Return the [X, Y] coordinate for the center point of the cell that contains the specified text.  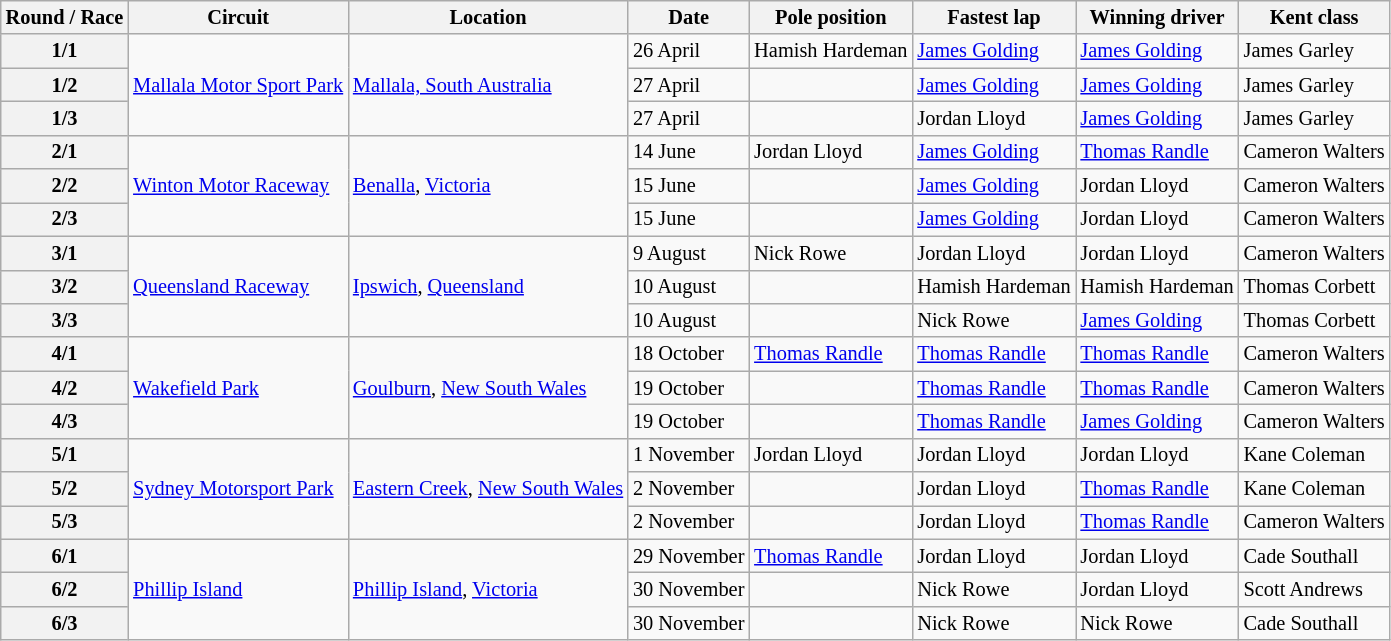
1/2 [65, 85]
3/3 [65, 320]
6/3 [65, 623]
Scott Andrews [1314, 589]
26 April [688, 51]
Circuit [238, 17]
Ipswich, Queensland [488, 286]
Pole position [830, 17]
1 November [688, 455]
18 October [688, 354]
4/3 [65, 421]
Kent class [1314, 17]
Winning driver [1158, 17]
Location [488, 17]
Goulburn, New South Wales [488, 388]
1/1 [65, 51]
Phillip Island [238, 590]
4/1 [65, 354]
Date [688, 17]
5/3 [65, 522]
Round / Race [65, 17]
Sydney Motorsport Park [238, 488]
29 November [688, 556]
Eastern Creek, New South Wales [488, 488]
Mallala, South Australia [488, 84]
6/1 [65, 556]
5/2 [65, 489]
Fastest lap [994, 17]
Winton Motor Raceway [238, 186]
Queensland Raceway [238, 286]
Phillip Island, Victoria [488, 590]
9 August [688, 253]
2/2 [65, 186]
6/2 [65, 589]
Benalla, Victoria [488, 186]
14 June [688, 152]
4/2 [65, 388]
Wakefield Park [238, 388]
2/3 [65, 219]
2/1 [65, 152]
3/1 [65, 253]
5/1 [65, 455]
1/3 [65, 118]
3/2 [65, 287]
Mallala Motor Sport Park [238, 84]
